Locate the cell with the specified text and output its [X, Y] center coordinate. 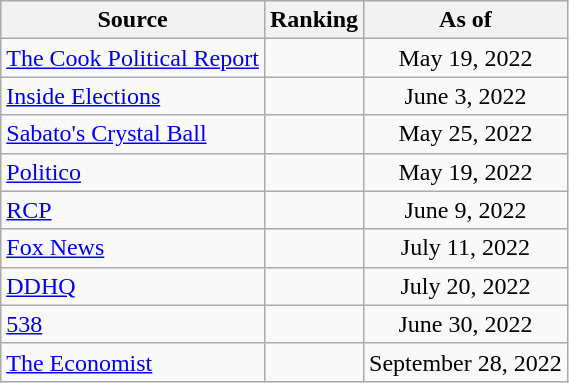
As of [466, 20]
RCP [133, 210]
June 3, 2022 [466, 96]
The Cook Political Report [133, 58]
Inside Elections [133, 96]
The Economist [133, 362]
July 20, 2022 [466, 286]
538 [133, 324]
September 28, 2022 [466, 362]
July 11, 2022 [466, 248]
June 30, 2022 [466, 324]
May 25, 2022 [466, 134]
Fox News [133, 248]
DDHQ [133, 286]
Ranking [314, 20]
June 9, 2022 [466, 210]
Politico [133, 172]
Sabato's Crystal Ball [133, 134]
Source [133, 20]
